Return the (X, Y) coordinate for the center point of the cell that contains the specified text.  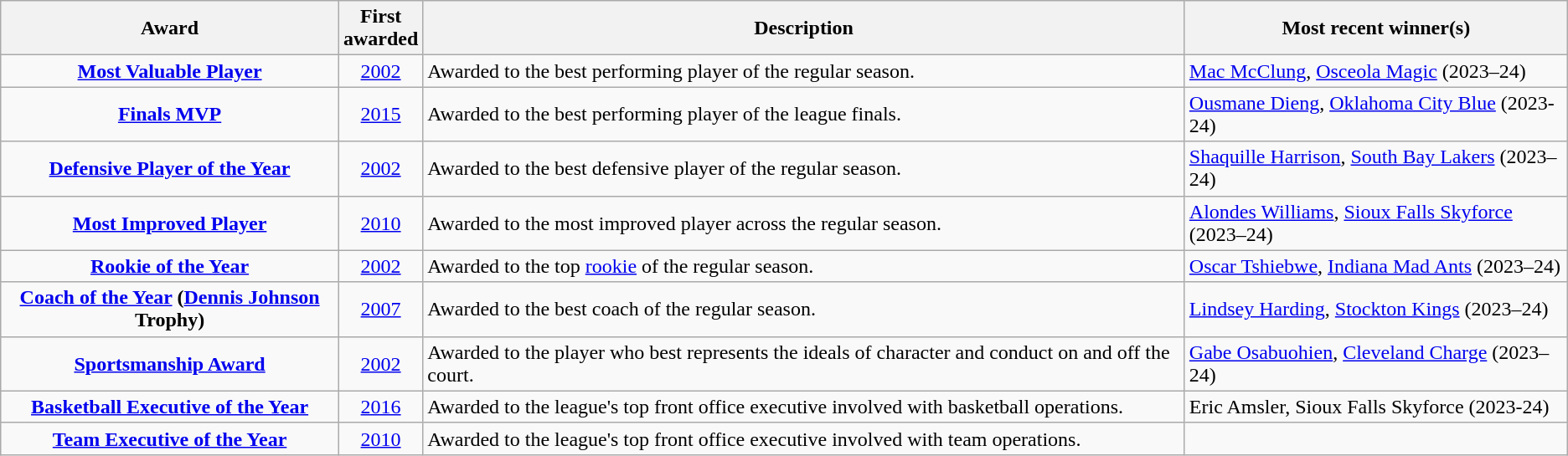
Awarded to the best defensive player of the regular season. (804, 169)
2007 (380, 310)
Mac McClung, Osceola Magic (2023–24) (1375, 71)
2016 (380, 407)
Rookie of the Year (170, 266)
Most Improved Player (170, 223)
Shaquille Harrison, South Bay Lakers (2023–24) (1375, 169)
Oscar Tshiebwe, Indiana Mad Ants (2023–24) (1375, 266)
Finals MVP (170, 114)
Lindsey Harding, Stockton Kings (2023–24) (1375, 310)
Awarded to the best performing player of the regular season. (804, 71)
Team Executive of the Year (170, 438)
Sportsmanship Award (170, 363)
Ousmane Dieng, Oklahoma City Blue (2023-24) (1375, 114)
First awarded (380, 28)
Gabe Osabuohien, Cleveland Charge (2023–24) (1375, 363)
Awarded to the league's top front office executive involved with team operations. (804, 438)
Most Valuable Player (170, 71)
Basketball Executive of the Year (170, 407)
Alondes Williams, Sioux Falls Skyforce (2023–24) (1375, 223)
Awarded to the best coach of the regular season. (804, 310)
Defensive Player of the Year (170, 169)
Awarded to the player who best represents the ideals of character and conduct on and off the court. (804, 363)
Description (804, 28)
Awarded to the best performing player of the league finals. (804, 114)
Awarded to the league's top front office executive involved with basketball operations. (804, 407)
Awarded to the most improved player across the regular season. (804, 223)
Coach of the Year (Dennis Johnson Trophy) (170, 310)
Most recent winner(s) (1375, 28)
Eric Amsler, Sioux Falls Skyforce (2023-24) (1375, 407)
Awarded to the top rookie of the regular season. (804, 266)
Award (170, 28)
2015 (380, 114)
